Capture the cell that displays the provided text and extract its (X, Y) central coordinate. 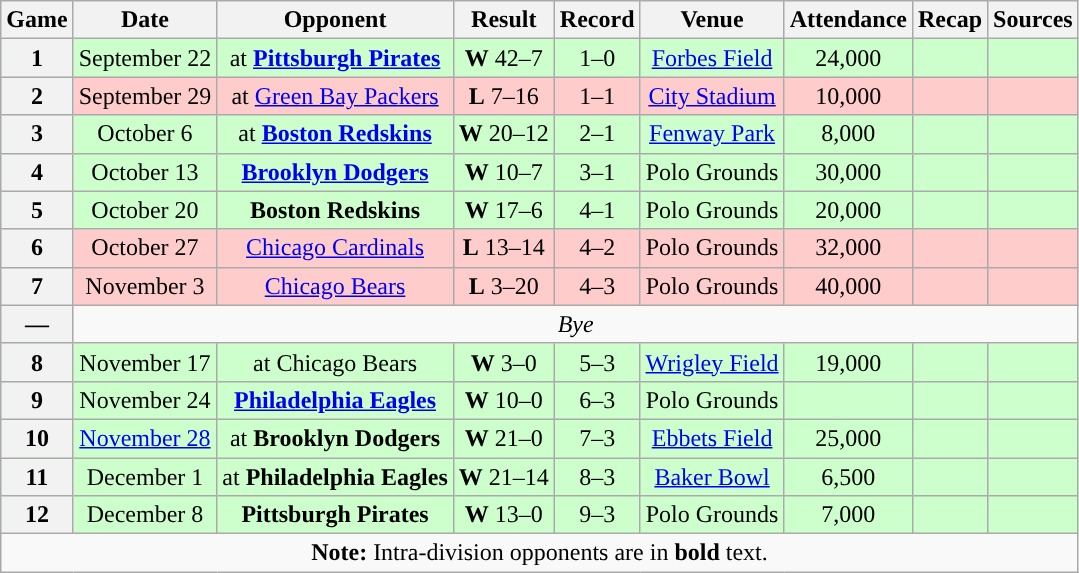
September 29 (145, 96)
October 20 (145, 210)
Sources (1034, 20)
2 (37, 96)
4 (37, 172)
Date (145, 20)
November 17 (145, 362)
Attendance (848, 20)
6–3 (597, 400)
at Chicago Bears (335, 362)
Boston Redskins (335, 210)
December 1 (145, 477)
Forbes Field (712, 58)
Recap (950, 20)
October 6 (145, 134)
6,500 (848, 477)
Fenway Park (712, 134)
W 13–0 (504, 515)
September 22 (145, 58)
3 (37, 134)
L 3–20 (504, 286)
Wrigley Field (712, 362)
W 10–0 (504, 400)
November 24 (145, 400)
9–3 (597, 515)
4–2 (597, 248)
1–1 (597, 96)
12 (37, 515)
20,000 (848, 210)
1–0 (597, 58)
5 (37, 210)
W 21–14 (504, 477)
— (37, 324)
Record (597, 20)
7–3 (597, 438)
4–3 (597, 286)
November 28 (145, 438)
6 (37, 248)
Bye (576, 324)
Ebbets Field (712, 438)
October 13 (145, 172)
City Stadium (712, 96)
Baker Bowl (712, 477)
Brooklyn Dodgers (335, 172)
at Brooklyn Dodgers (335, 438)
32,000 (848, 248)
8–3 (597, 477)
December 8 (145, 515)
W 20–12 (504, 134)
25,000 (848, 438)
8,000 (848, 134)
1 (37, 58)
W 10–7 (504, 172)
2–1 (597, 134)
9 (37, 400)
W 42–7 (504, 58)
Note: Intra-division opponents are in bold text. (540, 553)
at Pittsburgh Pirates (335, 58)
5–3 (597, 362)
4–1 (597, 210)
11 (37, 477)
Chicago Bears (335, 286)
7,000 (848, 515)
7 (37, 286)
at Boston Redskins (335, 134)
8 (37, 362)
L 13–14 (504, 248)
L 7–16 (504, 96)
Opponent (335, 20)
W 3–0 (504, 362)
Game (37, 20)
Pittsburgh Pirates (335, 515)
Venue (712, 20)
24,000 (848, 58)
30,000 (848, 172)
at Philadelphia Eagles (335, 477)
W 21–0 (504, 438)
October 27 (145, 248)
at Green Bay Packers (335, 96)
November 3 (145, 286)
40,000 (848, 286)
Philadelphia Eagles (335, 400)
Chicago Cardinals (335, 248)
W 17–6 (504, 210)
10 (37, 438)
3–1 (597, 172)
10,000 (848, 96)
Result (504, 20)
19,000 (848, 362)
